Locate the cell with the specified text and output its (x, y) center coordinate. 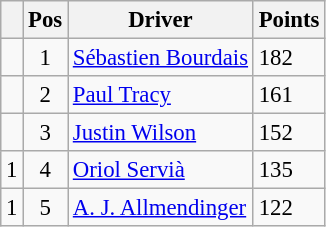
182 (288, 58)
Oriol Servià (161, 170)
A. J. Allmendinger (161, 208)
135 (288, 170)
3 (46, 133)
5 (46, 208)
Sébastien Bourdais (161, 58)
Driver (161, 20)
161 (288, 95)
4 (46, 170)
Points (288, 20)
Pos (46, 20)
2 (46, 95)
Paul Tracy (161, 95)
122 (288, 208)
Justin Wilson (161, 133)
152 (288, 133)
